Determine the [X, Y] coordinate at the center of the cell enclosing the given text.  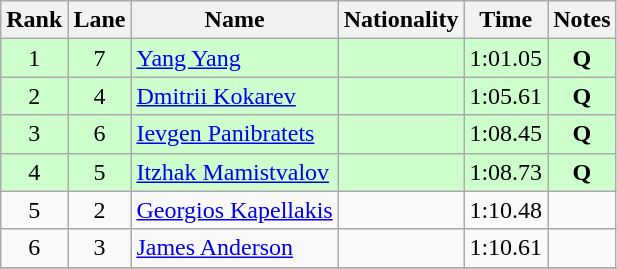
Dmitrii Kokarev [234, 96]
7 [100, 58]
1:08.45 [506, 134]
Yang Yang [234, 58]
Rank [34, 20]
1:10.48 [506, 210]
1 [34, 58]
Name [234, 20]
1:08.73 [506, 172]
Lane [100, 20]
Nationality [401, 20]
Itzhak Mamistvalov [234, 172]
1:05.61 [506, 96]
Georgios Kapellakis [234, 210]
James Anderson [234, 248]
1:10.61 [506, 248]
1:01.05 [506, 58]
Time [506, 20]
Notes [582, 20]
Ievgen Panibratets [234, 134]
